Return the [x, y] coordinate for the center point of the cell that contains the specified text.  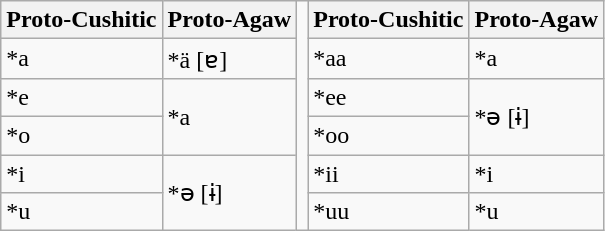
*uu [388, 212]
*o [82, 135]
*ä [ɐ] [230, 59]
*aa [388, 59]
*ee [388, 97]
*e [82, 97]
*ii [388, 173]
*oo [388, 135]
